Pinpoint the cell where the given text exists, returning its (x, y) midpoint coordinate. 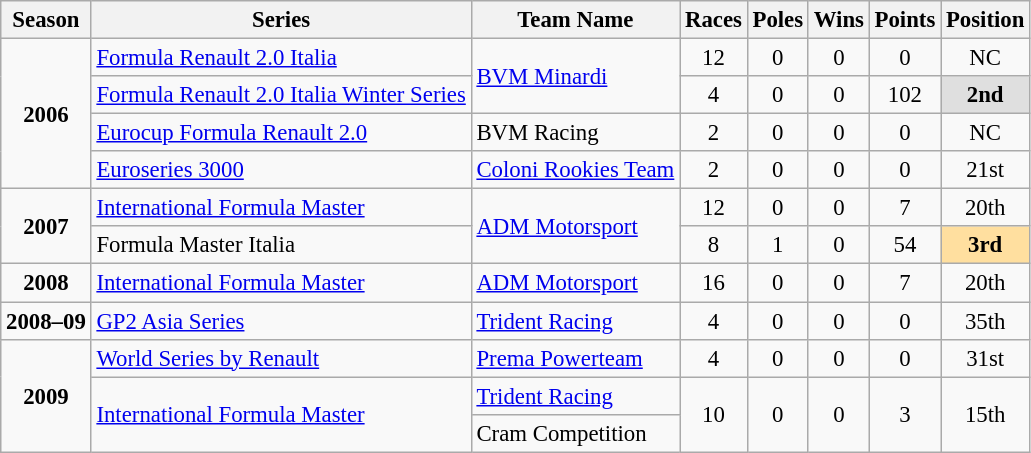
Races (714, 20)
2006 (46, 114)
2009 (46, 396)
Prema Powerteam (576, 358)
2008–09 (46, 321)
BVM Minardi (576, 76)
Formula Renault 2.0 Italia (281, 58)
16 (714, 283)
Points (904, 20)
Formula Renault 2.0 Italia Winter Series (281, 95)
Poles (778, 20)
10 (714, 414)
3rd (986, 245)
31st (986, 358)
3 (904, 414)
2007 (46, 226)
2nd (986, 95)
Coloni Rookies Team (576, 170)
Team Name (576, 20)
2008 (46, 283)
BVM Racing (576, 133)
8 (714, 245)
Wins (838, 20)
World Series by Renault (281, 358)
21st (986, 170)
102 (904, 95)
15th (986, 414)
1 (778, 245)
Formula Master Italia (281, 245)
Season (46, 20)
Series (281, 20)
35th (986, 321)
Position (986, 20)
54 (904, 245)
GP2 Asia Series (281, 321)
Euroseries 3000 (281, 170)
Cram Competition (576, 433)
Eurocup Formula Renault 2.0 (281, 133)
